Return the (X, Y) coordinate for the center point of the cell that contains the specified text.  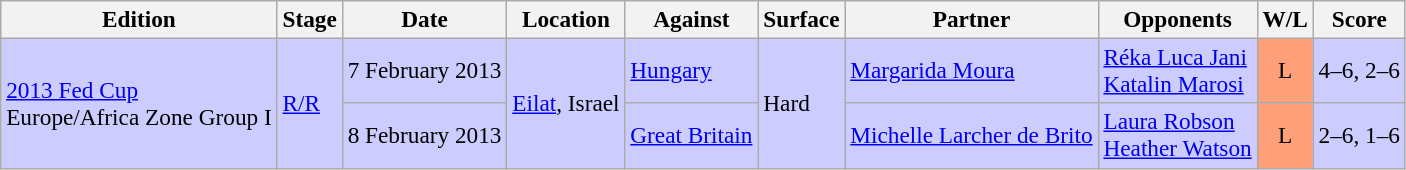
Great Britain (692, 136)
R/R (310, 103)
Eilat, Israel (566, 103)
4–6, 2–6 (1359, 70)
Laura Robson Heather Watson (1178, 136)
Location (566, 19)
2013 Fed Cup Europe/Africa Zone Group I (139, 103)
Score (1359, 19)
Edition (139, 19)
Stage (310, 19)
7 February 2013 (424, 70)
Hungary (692, 70)
Partner (972, 19)
Date (424, 19)
Réka Luca Jani Katalin Marosi (1178, 70)
Margarida Moura (972, 70)
8 February 2013 (424, 136)
2–6, 1–6 (1359, 136)
Surface (802, 19)
Hard (802, 103)
Michelle Larcher de Brito (972, 136)
Against (692, 19)
Opponents (1178, 19)
W/L (1285, 19)
